Detect which cell encompasses the target text, then output its [X, Y] center coordinate. 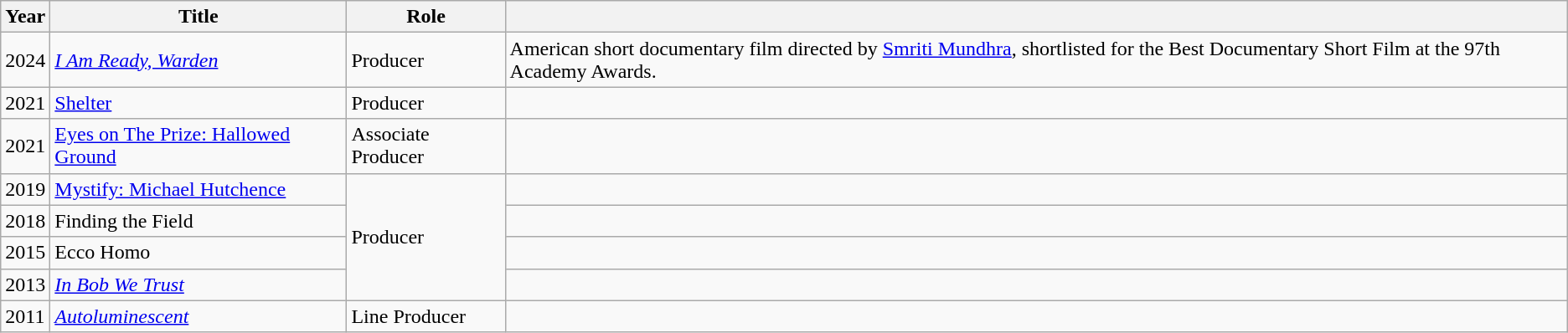
I Am Ready, Warden [199, 60]
2013 [25, 284]
Role [426, 17]
Line Producer [426, 316]
Ecco Homo [199, 253]
Finding the Field [199, 221]
Eyes on The Prize: Hallowed Ground [199, 146]
2011 [25, 316]
Autoluminescent [199, 316]
2018 [25, 221]
American short documentary film directed by Smriti Mundhra, shortlisted for the Best Documentary Short Film at the 97th Academy Awards. [1036, 60]
Shelter [199, 103]
Title [199, 17]
In Bob We Trust [199, 284]
Mystify: Michael Hutchence [199, 189]
2019 [25, 189]
2024 [25, 60]
2015 [25, 253]
Associate Producer [426, 146]
Year [25, 17]
